Detect which cell encompasses the target text, then output its [X, Y] center coordinate. 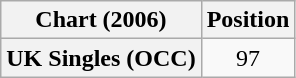
97 [248, 58]
Position [248, 20]
UK Singles (OCC) [101, 58]
Chart (2006) [101, 20]
